Locate the cell with the specified text and output its [X, Y] center coordinate. 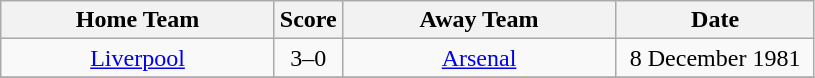
Arsenal [479, 58]
8 December 1981 [716, 58]
Score [308, 20]
Away Team [479, 20]
3–0 [308, 58]
Liverpool [138, 58]
Home Team [138, 20]
Date [716, 20]
